Locate the cell with the specified text and output its (X, Y) center coordinate. 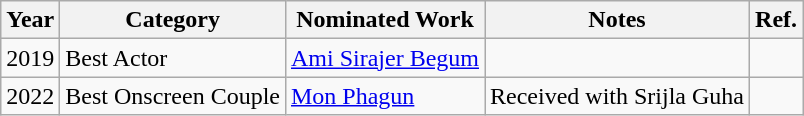
Best Actor (173, 58)
Category (173, 20)
2019 (30, 58)
Best Onscreen Couple (173, 96)
2022 (30, 96)
Ami Sirajer Begum (384, 58)
Mon Phagun (384, 96)
Nominated Work (384, 20)
Received with Srijla Guha (618, 96)
Notes (618, 20)
Year (30, 20)
Ref. (776, 20)
